Determine the (X, Y) coordinate at the center of the cell enclosing the given text.  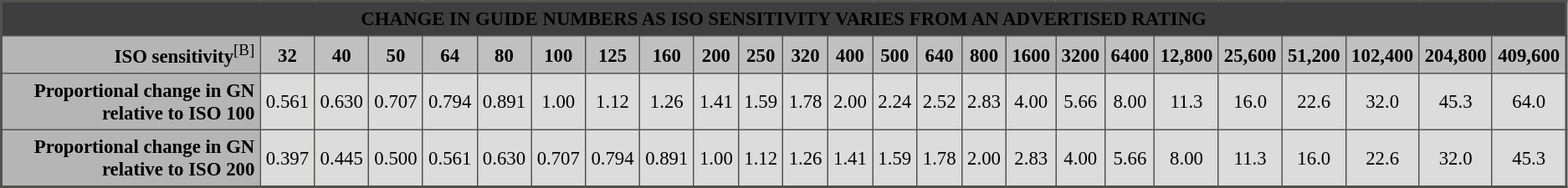
64 (450, 55)
CHANGE IN GUIDE NUMBERS AS ISO SENSITIVITY VARIES FROM AN ADVERTISED RATING (784, 18)
ISO sensitivity[B] (131, 55)
640 (939, 55)
400 (850, 55)
32 (288, 55)
320 (805, 55)
204,800 (1456, 55)
0.445 (341, 159)
125 (612, 55)
2.52 (939, 102)
160 (666, 55)
250 (761, 55)
80 (504, 55)
102,400 (1382, 55)
Proportional change in GN relative to ISO 100 (131, 102)
12,800 (1186, 55)
0.397 (288, 159)
200 (716, 55)
409,600 (1529, 55)
25,600 (1250, 55)
50 (397, 55)
2.24 (895, 102)
0.500 (397, 159)
6400 (1130, 55)
500 (895, 55)
51,200 (1314, 55)
Proportional change in GN relative to ISO 200 (131, 159)
3200 (1081, 55)
40 (341, 55)
100 (559, 55)
800 (984, 55)
64.0 (1529, 102)
1600 (1031, 55)
